Search for the cell housing the specified text and yield its [X, Y] center coordinate. 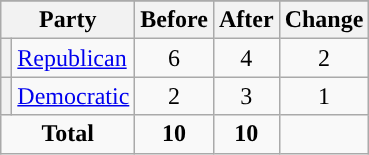
After [246, 20]
Total [68, 134]
3 [246, 96]
Party [68, 20]
Change [324, 20]
Republican [74, 58]
4 [246, 58]
6 [174, 58]
1 [324, 96]
Democratic [74, 96]
Before [174, 20]
